Return the [x, y] coordinate for the center point of the cell that contains the specified text.  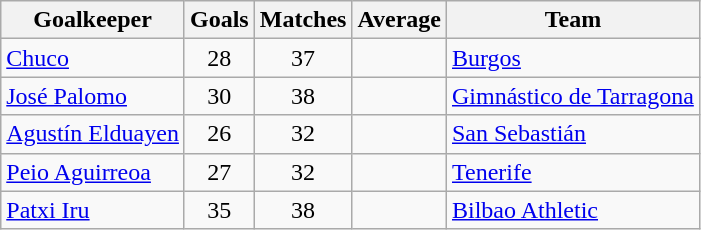
Goals [219, 20]
28 [219, 58]
Average [400, 20]
Gimnástico de Tarragona [572, 96]
37 [303, 58]
27 [219, 172]
35 [219, 210]
Burgos [572, 58]
Chuco [93, 58]
Patxi Iru [93, 210]
Team [572, 20]
San Sebastián [572, 134]
Agustín Elduayen [93, 134]
José Palomo [93, 96]
Matches [303, 20]
30 [219, 96]
Peio Aguirreoa [93, 172]
Goalkeeper [93, 20]
Bilbao Athletic [572, 210]
Tenerife [572, 172]
26 [219, 134]
